For the text-containing cell, return its midpoint in [X, Y] coordinate format. 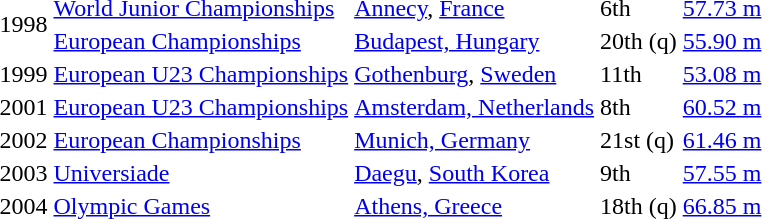
21st (q) [639, 140]
Budapest, Hungary [474, 41]
Amsterdam, Netherlands [474, 107]
20th (q) [639, 41]
9th [639, 173]
Universiade [201, 173]
11th [639, 74]
Gothenburg, Sweden [474, 74]
Munich, Germany [474, 140]
Daegu, South Korea [474, 173]
8th [639, 107]
